Extract the (X, Y) coordinate from the center of the cell holding the provided text.  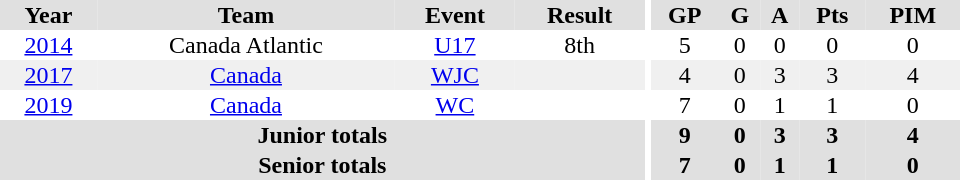
Senior totals (322, 165)
2019 (48, 105)
G (740, 15)
Year (48, 15)
GP (684, 15)
WJC (455, 75)
9 (684, 135)
Team (246, 15)
Event (455, 15)
2014 (48, 45)
A (780, 15)
8th (580, 45)
Canada Atlantic (246, 45)
Result (580, 15)
5 (684, 45)
U17 (455, 45)
Pts (832, 15)
Junior totals (322, 135)
WC (455, 105)
PIM (913, 15)
2017 (48, 75)
